Determine the [X, Y] coordinate at the center of the cell enclosing the given text.  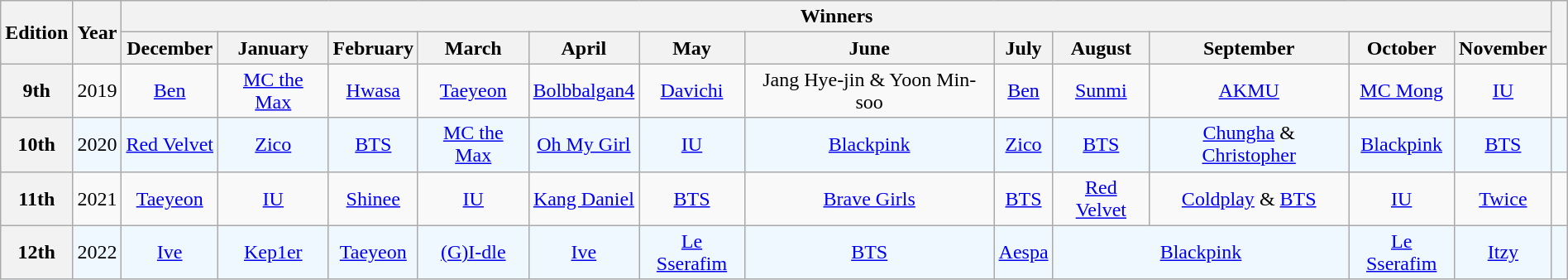
Itzy [1503, 252]
Shinee [373, 199]
July [1024, 48]
Coldplay & BTS [1249, 199]
10th [36, 144]
AKMU [1249, 91]
Bolbbalgan4 [584, 91]
April [584, 48]
2019 [98, 91]
Oh My Girl [584, 144]
June [869, 48]
2021 [98, 199]
Sunmi [1101, 91]
Kep1er [273, 252]
Twice [1503, 199]
12th [36, 252]
Year [98, 32]
9th [36, 91]
Edition [36, 32]
January [273, 48]
Davichi [692, 91]
December [170, 48]
Jang Hye-jin & Yoon Min-soo [869, 91]
March [473, 48]
Brave Girls [869, 199]
Hwasa [373, 91]
Kang Daniel [584, 199]
2020 [98, 144]
2022 [98, 252]
11th [36, 199]
November [1503, 48]
Chungha & Christopher [1249, 144]
(G)I-dle [473, 252]
Aespa [1024, 252]
May [692, 48]
October [1402, 48]
February [373, 48]
MC Mong [1402, 91]
September [1249, 48]
Winners [837, 17]
August [1101, 48]
